Provide the (x, y) coordinate of the cell's center where the given text is located.  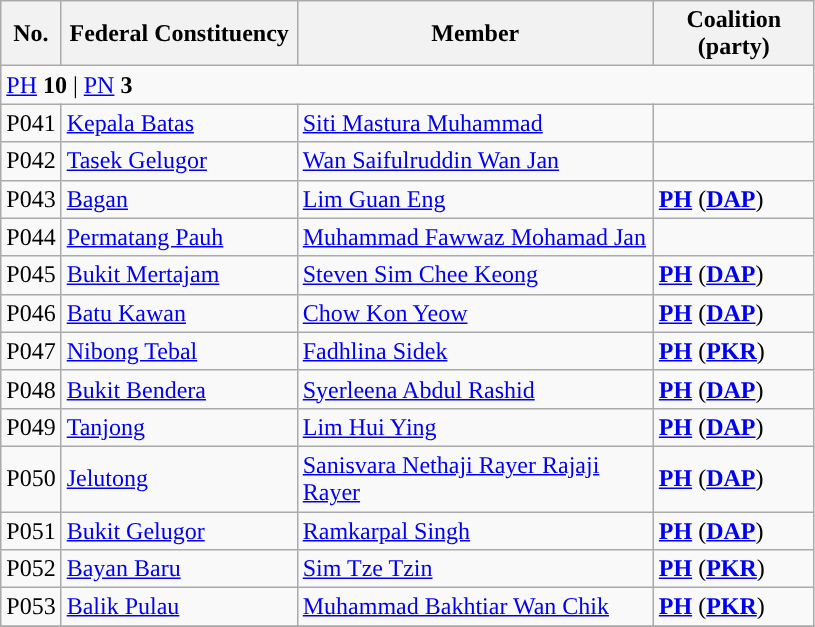
Federal Constituency (179, 34)
Bagan (179, 199)
P044 (31, 237)
PH 10 | PN 3 (408, 85)
Bayan Baru (179, 569)
P047 (31, 351)
P049 (31, 427)
P052 (31, 569)
Jelutong (179, 478)
Chow Kon Yeow (475, 313)
Ramkarpal Singh (475, 531)
Lim Hui Ying (475, 427)
Tanjong (179, 427)
Siti Mastura Muhammad (475, 123)
Coalition (party) (734, 34)
P045 (31, 275)
Syerleena Abdul Rashid (475, 389)
Muhammad Fawwaz Mohamad Jan (475, 237)
Steven Sim Chee Keong (475, 275)
Balik Pulau (179, 607)
P051 (31, 531)
Bukit Gelugor (179, 531)
Nibong Tebal (179, 351)
Fadhlina Sidek (475, 351)
P053 (31, 607)
P046 (31, 313)
Tasek Gelugor (179, 161)
P048 (31, 389)
Bukit Mertajam (179, 275)
Member (475, 34)
Lim Guan Eng (475, 199)
P043 (31, 199)
Batu Kawan (179, 313)
Kepala Batas (179, 123)
P050 (31, 478)
Sim Tze Tzin (475, 569)
P041 (31, 123)
P042 (31, 161)
Bukit Bendera (179, 389)
Sanisvara Nethaji Rayer Rajaji Rayer (475, 478)
No. (31, 34)
Wan Saifulruddin Wan Jan (475, 161)
Permatang Pauh (179, 237)
Muhammad Bakhtiar Wan Chik (475, 607)
